Output the (x, y) coordinate of the center of the cell containing the given text.  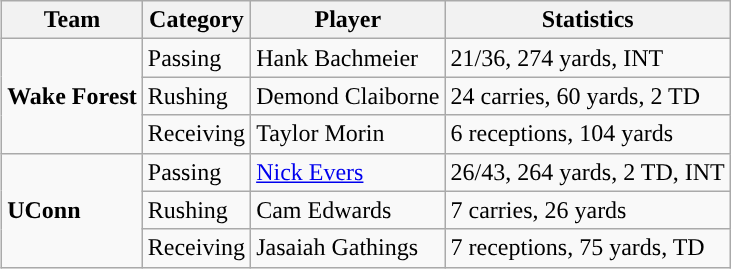
Demond Claiborne (348, 96)
Nick Evers (348, 172)
Statistics (588, 20)
26/43, 264 yards, 2 TD, INT (588, 172)
7 carries, 26 yards (588, 210)
Player (348, 20)
7 receptions, 75 yards, TD (588, 248)
21/36, 274 yards, INT (588, 58)
Wake Forest (72, 96)
Taylor Morin (348, 134)
6 receptions, 104 yards (588, 134)
Category (196, 20)
Jasaiah Gathings (348, 248)
Team (72, 20)
Cam Edwards (348, 210)
UConn (72, 210)
Hank Bachmeier (348, 58)
24 carries, 60 yards, 2 TD (588, 96)
